Detect which cell encompasses the target text, then output its [x, y] center coordinate. 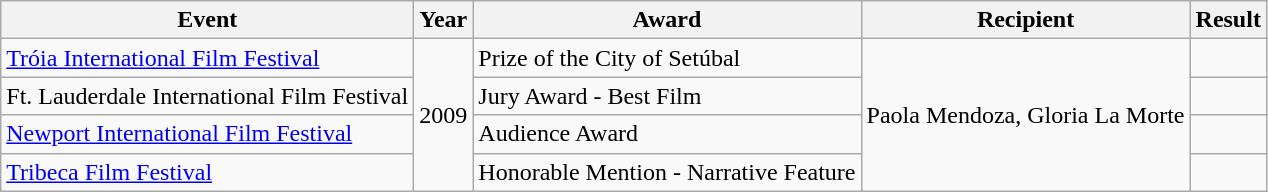
Year [444, 20]
Paola Mendoza, Gloria La Morte [1026, 115]
Honorable Mention - Narrative Feature [667, 172]
Audience Award [667, 134]
Tróia International Film Festival [208, 58]
Recipient [1026, 20]
Ft. Lauderdale International Film Festival [208, 96]
Tribeca Film Festival [208, 172]
2009 [444, 115]
Result [1228, 20]
Newport International Film Festival [208, 134]
Event [208, 20]
Prize of the City of Setúbal [667, 58]
Award [667, 20]
Jury Award - Best Film [667, 96]
